Output the [X, Y] coordinate of the center of the cell containing the given text.  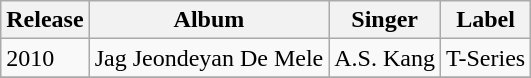
Singer [385, 20]
Release [45, 20]
2010 [45, 58]
A.S. Kang [385, 58]
T-Series [485, 58]
Jag Jeondeyan De Mele [209, 58]
Album [209, 20]
Label [485, 20]
